Locate the cell with the specified text and output its [x, y] center coordinate. 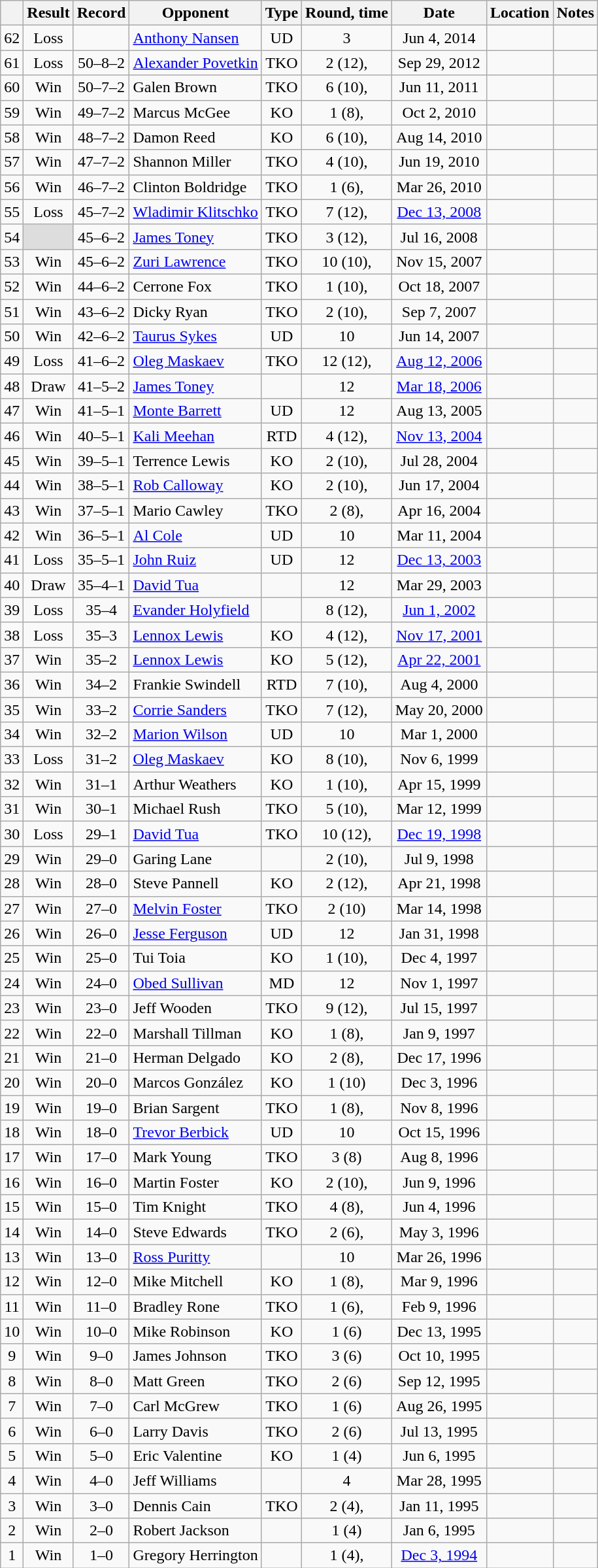
35–4–1 [101, 585]
35–4 [101, 610]
Dec 17, 1996 [439, 1058]
56 [12, 187]
Dec 3, 1996 [439, 1082]
32 [12, 784]
Obed Sullivan [195, 983]
Marcos González [195, 1082]
15–0 [101, 1207]
13–0 [101, 1257]
35–5–1 [101, 560]
May 20, 2000 [439, 709]
Tui Toia [195, 958]
Michael Rush [195, 809]
10 (12), [347, 834]
Dec 13, 2003 [439, 560]
Trevor Berbick [195, 1133]
Apr 22, 2001 [439, 659]
Jun 11, 2011 [439, 88]
Bradley Rone [195, 1307]
Marion Wilson [195, 735]
Jun 17, 2004 [439, 486]
Oct 10, 1995 [439, 1356]
18–0 [101, 1133]
38–5–1 [101, 486]
21–0 [101, 1058]
Corrie Sanders [195, 709]
Oct 18, 2007 [439, 286]
17–0 [101, 1158]
Mar 26, 1996 [439, 1257]
Mike Mitchell [195, 1282]
Apr 15, 1999 [439, 784]
27 [12, 909]
Carl McGrew [195, 1406]
41–6–2 [101, 361]
55 [12, 212]
1 (4), [347, 1556]
Kali Meehan [195, 436]
Opponent [195, 13]
Jun 4, 1996 [439, 1207]
Dec 19, 1998 [439, 834]
Jesse Ferguson [195, 933]
Nov 1, 1997 [439, 983]
7 (10), [347, 684]
51 [12, 312]
49 [12, 361]
Aug 13, 2005 [439, 411]
1 [12, 1556]
Nov 15, 2007 [439, 261]
Terrence Lewis [195, 461]
44 [12, 486]
Dec 4, 1997 [439, 958]
37 [12, 659]
39–5–1 [101, 461]
5 (12), [347, 659]
60 [12, 88]
36–5–1 [101, 535]
Jul 9, 1998 [439, 859]
9 (12), [347, 1008]
33–2 [101, 709]
4 (10), [347, 162]
57 [12, 162]
Apr 21, 1998 [439, 884]
46 [12, 436]
49–7–2 [101, 112]
41–5–2 [101, 386]
Notes [575, 13]
Herman Delgado [195, 1058]
33 [12, 759]
Mar 18, 2006 [439, 386]
Dec 13, 2008 [439, 212]
35–2 [101, 659]
50–7–2 [101, 88]
2 (10) [347, 909]
11–0 [101, 1307]
Arthur Weathers [195, 784]
2–0 [101, 1531]
Jeff Williams [195, 1480]
48 [12, 386]
4–0 [101, 1480]
5 [12, 1456]
36 [12, 684]
31–2 [101, 759]
Nov 6, 1999 [439, 759]
Melvin Foster [195, 909]
5–0 [101, 1456]
43–6–2 [101, 312]
Rob Calloway [195, 486]
16 [12, 1182]
43 [12, 510]
Robert Jackson [195, 1531]
40–5–1 [101, 436]
10 (10), [347, 261]
Mar 9, 1996 [439, 1282]
Jul 15, 1997 [439, 1008]
Frankie Swindell [195, 684]
Mark Young [195, 1158]
Marshall Tillman [195, 1033]
42 [12, 535]
38 [12, 635]
44–6–2 [101, 286]
12–0 [101, 1282]
8 (12), [347, 610]
Jun 4, 2014 [439, 38]
Apr 16, 2004 [439, 510]
47–7–2 [101, 162]
25–0 [101, 958]
1 (10) [347, 1082]
58 [12, 137]
MD [281, 983]
42–6–2 [101, 337]
17 [12, 1158]
10–0 [101, 1331]
Jan 31, 1998 [439, 933]
16–0 [101, 1182]
4 (8), [347, 1207]
59 [12, 112]
Taurus Sykes [195, 337]
1–0 [101, 1556]
Shannon Miller [195, 162]
Aug 14, 2010 [439, 137]
Jan 11, 1995 [439, 1505]
Wladimir Klitschko [195, 212]
2 [12, 1531]
Monte Barrett [195, 411]
62 [12, 38]
23–0 [101, 1008]
John Ruiz [195, 560]
Nov 13, 2004 [439, 436]
Aug 8, 1996 [439, 1158]
May 3, 1996 [439, 1232]
Gregory Herrington [195, 1556]
34–2 [101, 684]
Larry Davis [195, 1431]
Tim Knight [195, 1207]
31–1 [101, 784]
Jul 13, 1995 [439, 1431]
Al Cole [195, 535]
3 (6) [347, 1356]
Sep 29, 2012 [439, 63]
11 [12, 1307]
5 (10), [347, 809]
Mar 14, 1998 [439, 909]
Mario Cawley [195, 510]
Steve Pannell [195, 884]
19 [12, 1108]
Steve Edwards [195, 1232]
6–0 [101, 1431]
30 [12, 834]
47 [12, 411]
Eric Valentine [195, 1456]
2 (4), [347, 1505]
31 [12, 809]
Zuri Lawrence [195, 261]
Jul 16, 2008 [439, 237]
29–1 [101, 834]
Marcus McGee [195, 112]
45–7–2 [101, 212]
8 (10), [347, 759]
34 [12, 735]
39 [12, 610]
Result [48, 13]
Garing Lane [195, 859]
Jan 9, 1997 [439, 1033]
Brian Sargent [195, 1108]
29 [12, 859]
12 (12), [347, 361]
Aug 4, 2000 [439, 684]
26–0 [101, 933]
40 [12, 585]
37–5–1 [101, 510]
Feb 9, 1996 [439, 1307]
8–0 [101, 1381]
Jun 1, 2002 [439, 610]
Cerrone Fox [195, 286]
25 [12, 958]
Anthony Nansen [195, 38]
Mar 28, 1995 [439, 1480]
23 [12, 1008]
20–0 [101, 1082]
3 (8) [347, 1158]
7 [12, 1406]
22–0 [101, 1033]
Evander Holyfield [195, 610]
24–0 [101, 983]
Nov 8, 1996 [439, 1108]
48–7–2 [101, 137]
Jun 19, 2010 [439, 162]
Mike Robinson [195, 1331]
28 [12, 884]
26 [12, 933]
9 [12, 1356]
Jun 14, 2007 [439, 337]
Dicky Ryan [195, 312]
2 (6), [347, 1232]
22 [12, 1033]
41 [12, 560]
46–7–2 [101, 187]
Date [439, 13]
14–0 [101, 1232]
Ross Puritty [195, 1257]
50–8–2 [101, 63]
Oct 15, 1996 [439, 1133]
Mar 12, 1999 [439, 809]
13 [12, 1257]
19–0 [101, 1108]
Jun 9, 1996 [439, 1182]
35 [12, 709]
Record [101, 13]
Jan 6, 1995 [439, 1531]
Mar 29, 2003 [439, 585]
45 [12, 461]
Martin Foster [195, 1182]
Alexander Povetkin [195, 63]
27–0 [101, 909]
3 (12), [347, 237]
James Johnson [195, 1356]
Oct 2, 2010 [439, 112]
Mar 11, 2004 [439, 535]
Jul 28, 2004 [439, 461]
29–0 [101, 859]
21 [12, 1058]
Mar 1, 2000 [439, 735]
9–0 [101, 1356]
Clinton Boldridge [195, 187]
50 [12, 337]
Aug 12, 2006 [439, 361]
14 [12, 1232]
Round, time [347, 13]
Sep 7, 2007 [439, 312]
Mar 26, 2010 [439, 187]
Jeff Wooden [195, 1008]
15 [12, 1207]
Damon Reed [195, 137]
6 [12, 1431]
52 [12, 286]
Dennis Cain [195, 1505]
3–0 [101, 1505]
Aug 26, 1995 [439, 1406]
7–0 [101, 1406]
8 [12, 1381]
30–1 [101, 809]
Dec 3, 1994 [439, 1556]
Nov 17, 2001 [439, 635]
18 [12, 1133]
Galen Brown [195, 88]
Sep 12, 1995 [439, 1381]
Type [281, 13]
20 [12, 1082]
35–3 [101, 635]
Location [520, 13]
Dec 13, 1995 [439, 1331]
28–0 [101, 884]
Matt Green [195, 1381]
54 [12, 237]
41–5–1 [101, 411]
Jun 6, 1995 [439, 1456]
24 [12, 983]
61 [12, 63]
53 [12, 261]
32–2 [101, 735]
